Locate the cell with the specified text and output its [X, Y] center coordinate. 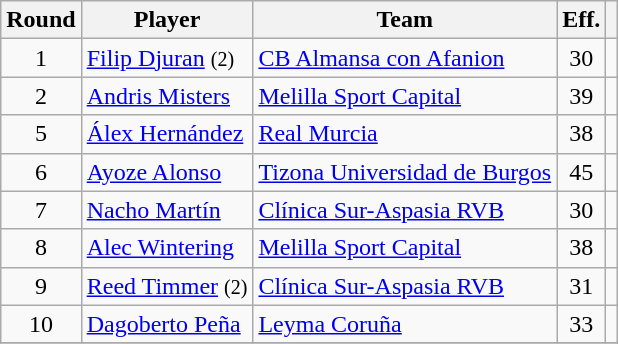
Dagoberto Peña [167, 324]
5 [41, 134]
10 [41, 324]
Real Murcia [405, 134]
Round [41, 20]
31 [582, 286]
Nacho Martín [167, 210]
Andris Misters [167, 96]
Reed Timmer (2) [167, 286]
Ayoze Alonso [167, 172]
Alec Wintering [167, 248]
Eff. [582, 20]
9 [41, 286]
Leyma Coruña [405, 324]
Filip Djuran (2) [167, 58]
CB Almansa con Afanion [405, 58]
39 [582, 96]
1 [41, 58]
33 [582, 324]
Álex Hernández [167, 134]
2 [41, 96]
6 [41, 172]
Tizona Universidad de Burgos [405, 172]
8 [41, 248]
7 [41, 210]
Team [405, 20]
45 [582, 172]
Player [167, 20]
